Determine the [x, y] coordinate at the center of the cell enclosing the given text.  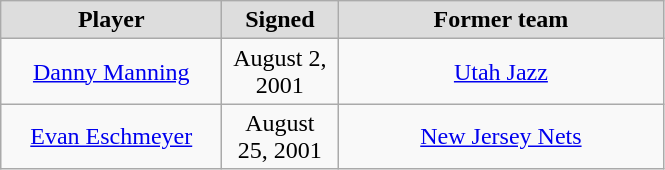
New Jersey Nets [501, 136]
August 2, 2001 [280, 72]
Utah Jazz [501, 72]
Danny Manning [112, 72]
Former team [501, 20]
August 25, 2001 [280, 136]
Player [112, 20]
Signed [280, 20]
Evan Eschmeyer [112, 136]
